Identify which cell holds the provided text, then report its [X, Y] central coordinate. 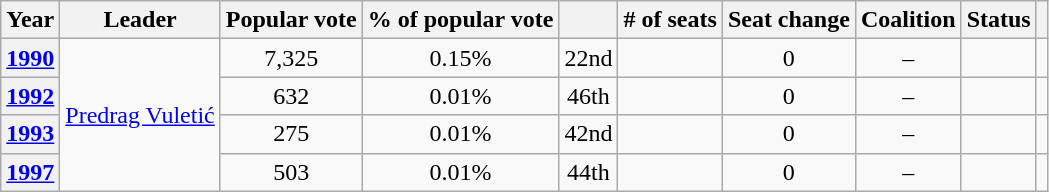
Seat change [788, 20]
22nd [588, 58]
Coalition [908, 20]
632 [291, 96]
Popular vote [291, 20]
275 [291, 134]
1992 [30, 96]
% of popular vote [460, 20]
1990 [30, 58]
42nd [588, 134]
1993 [30, 134]
46th [588, 96]
503 [291, 172]
# of seats [670, 20]
Year [30, 20]
Predrag Vuletić [140, 115]
1997 [30, 172]
44th [588, 172]
Status [998, 20]
Leader [140, 20]
0.15% [460, 58]
7,325 [291, 58]
